Search for the cell housing the specified text and yield its [x, y] center coordinate. 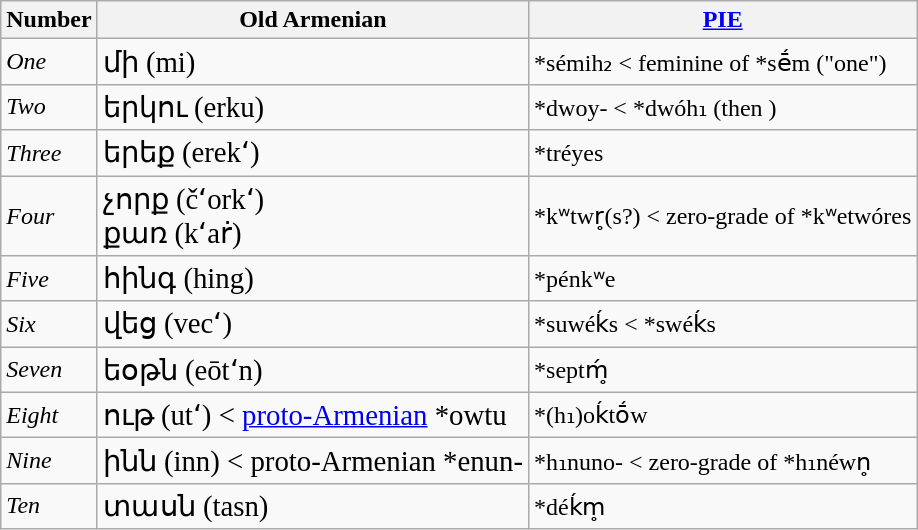
One [49, 62]
ութ (utʻ) < proto-Armenian *owtu [312, 415]
Nine [49, 461]
չորք (čʻorkʻ)քառ (kʻaṙ) [312, 216]
*pénkʷe [723, 279]
Two [49, 107]
երեք (erekʻ) [312, 153]
*sémih₂ < feminine of *sḗm ("one") [723, 62]
*déḱm̥ [723, 506]
*dwoy- < *dwóh₁ (then ) [723, 107]
երկու (erku) [312, 107]
Ten [49, 506]
*h₁nuno- < zero-grade of *h₁néwn̥ [723, 461]
Four [49, 216]
եօթն (eōtʻn) [312, 370]
վեց (vecʻ) [312, 324]
*tréyes [723, 153]
Five [49, 279]
PIE [723, 20]
Eight [49, 415]
Three [49, 153]
Six [49, 324]
մի (mi) [312, 62]
Old Armenian [312, 20]
Number [49, 20]
*(h₁)oḱtṓw [723, 415]
հինգ (hing) [312, 279]
ինն (inn) < proto-Armenian *enun- [312, 461]
*septḿ̥ [723, 370]
տասն (tasn) [312, 506]
*kʷtwr̥(s?) < zero-grade of *kʷetwóres [723, 216]
*suwéḱs < *swéḱs [723, 324]
Seven [49, 370]
